Find where the given text appears and provide that cell's center as (X, Y) coordinate. 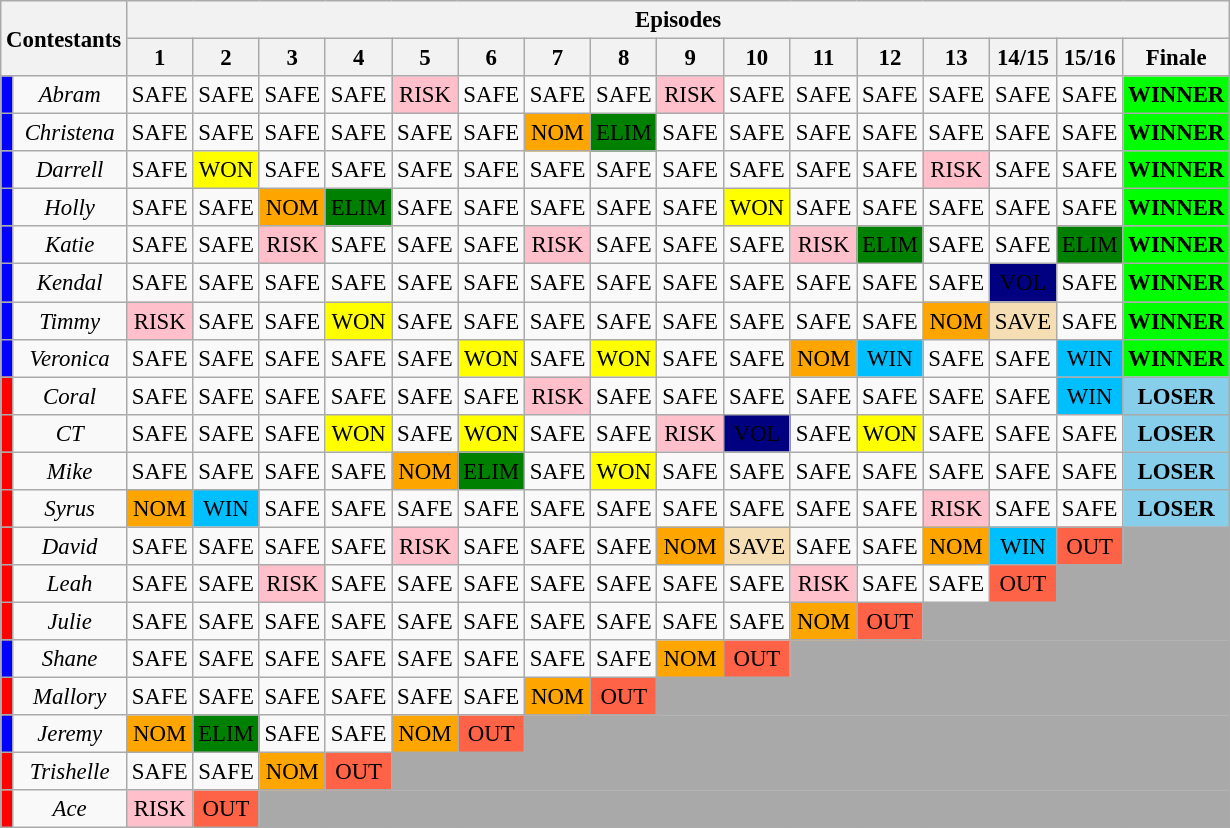
David (70, 546)
8 (624, 58)
15/16 (1089, 58)
Abram (70, 95)
Mike (70, 471)
7 (557, 58)
Contestants (64, 38)
9 (690, 58)
10 (756, 58)
11 (823, 58)
12 (890, 58)
Darrell (70, 170)
2 (226, 58)
CT (70, 433)
Timmy (70, 321)
6 (491, 58)
Kendal (70, 283)
Finale (1176, 58)
Ace (70, 809)
Mallory (70, 697)
5 (425, 58)
3 (292, 58)
Veronica (70, 358)
14/15 (1022, 58)
Holly (70, 208)
Jeremy (70, 734)
Christena (70, 133)
Coral (70, 396)
13 (956, 58)
Shane (70, 659)
1 (160, 58)
Syrus (70, 509)
Julie (70, 621)
Leah (70, 584)
Trishelle (70, 772)
Episodes (678, 20)
Katie (70, 245)
4 (358, 58)
